Capture the cell that displays the provided text and extract its (x, y) central coordinate. 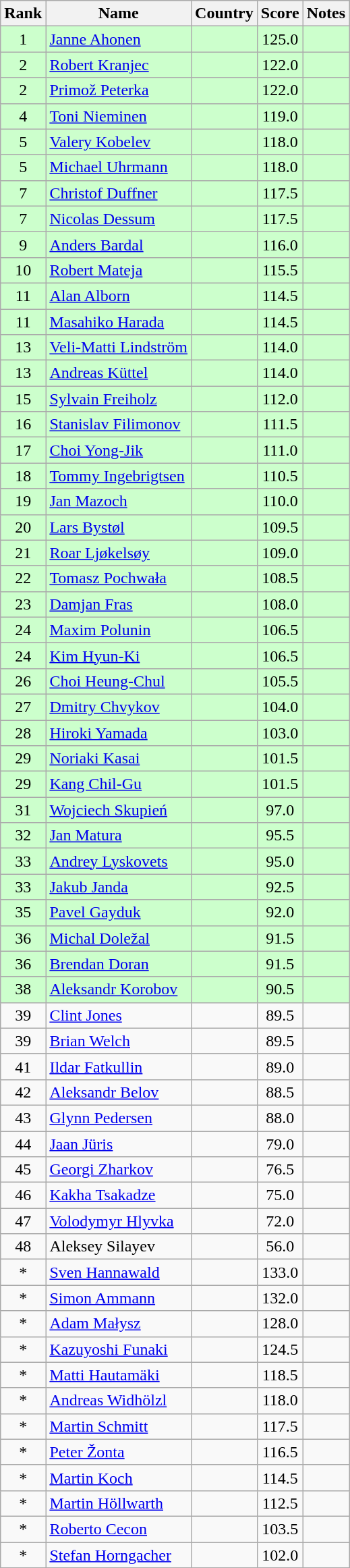
110.0 (280, 502)
Clint Jones (119, 1015)
95.0 (280, 861)
Kakha Tsakadze (119, 1195)
105.5 (280, 681)
Sylvain Freiholz (119, 399)
Aleksandr Korobov (119, 990)
125.0 (280, 39)
46 (23, 1195)
110.5 (280, 476)
92.5 (280, 887)
38 (23, 990)
75.0 (280, 1195)
Tomasz Pochwała (119, 578)
Dmitry Chvykov (119, 707)
95.5 (280, 836)
90.5 (280, 990)
Ildar Fatkullin (119, 1066)
Kazuyoshi Funaki (119, 1349)
Roberto Cecon (119, 1529)
88.5 (280, 1092)
Martin Schmitt (119, 1426)
31 (23, 810)
Martin Koch (119, 1478)
97.0 (280, 810)
Damjan Fras (119, 604)
Name (119, 13)
Christof Duffner (119, 193)
Simon Ammann (119, 1298)
Volodymyr Hlyvka (119, 1221)
89.0 (280, 1066)
4 (23, 116)
128.0 (280, 1324)
Robert Mateja (119, 270)
Andrey Lyskovets (119, 861)
41 (23, 1066)
15 (23, 399)
Adam Małysz (119, 1324)
116.5 (280, 1452)
Robert Kranjec (119, 65)
20 (23, 527)
Jan Matura (119, 836)
Michael Uhrmann (119, 167)
Peter Žonta (119, 1452)
47 (23, 1221)
44 (23, 1144)
Janne Ahonen (119, 39)
Jaan Jüris (119, 1144)
103.0 (280, 732)
Georgi Zharkov (119, 1170)
Tommy Ingebrigtsen (119, 476)
Noriaki Kasai (119, 759)
Valery Kobelev (119, 142)
26 (23, 681)
Matti Hautamäki (119, 1375)
102.0 (280, 1555)
Choi Yong-Jik (119, 450)
23 (23, 604)
79.0 (280, 1144)
109.0 (280, 553)
Brendan Doran (119, 964)
108.0 (280, 604)
16 (23, 425)
Wojciech Skupień (119, 810)
124.5 (280, 1349)
Kang Chil-Gu (119, 784)
Nicolas Dessum (119, 219)
Lars Bystøl (119, 527)
Stanislav Filimonov (119, 425)
Glynn Pedersen (119, 1118)
18 (23, 476)
43 (23, 1118)
19 (23, 502)
112.5 (280, 1503)
108.5 (280, 578)
118.5 (280, 1375)
Andreas Küttel (119, 373)
133.0 (280, 1272)
Maxim Polunin (119, 630)
Primož Peterka (119, 90)
9 (23, 244)
132.0 (280, 1298)
Hiroki Yamada (119, 732)
Alan Alborn (119, 296)
Choi Heung-Chul (119, 681)
Jan Mazoch (119, 502)
Masahiko Harada (119, 322)
116.0 (280, 244)
Rank (23, 13)
Kim Hyun-Ki (119, 655)
21 (23, 553)
Roar Ljøkelsøy (119, 553)
Sven Hannawald (119, 1272)
10 (23, 270)
27 (23, 707)
17 (23, 450)
35 (23, 913)
72.0 (280, 1221)
Score (280, 13)
Veli-Matti Lindström (119, 348)
28 (23, 732)
88.0 (280, 1118)
103.5 (280, 1529)
104.0 (280, 707)
Aleksey Silayev (119, 1247)
Jakub Janda (119, 887)
92.0 (280, 913)
112.0 (280, 399)
56.0 (280, 1247)
Toni Nieminen (119, 116)
Brian Welch (119, 1041)
Country (225, 13)
Anders Bardal (119, 244)
Pavel Gayduk (119, 913)
111.0 (280, 450)
119.0 (280, 116)
Aleksandr Belov (119, 1092)
Andreas Widhölzl (119, 1401)
109.5 (280, 527)
42 (23, 1092)
115.5 (280, 270)
32 (23, 836)
45 (23, 1170)
22 (23, 578)
48 (23, 1247)
Notes (326, 13)
76.5 (280, 1170)
1 (23, 39)
Michal Doležal (119, 938)
Stefan Horngacher (119, 1555)
111.5 (280, 425)
Martin Höllwarth (119, 1503)
